Output the [X, Y] coordinate of the center of the cell containing the given text.  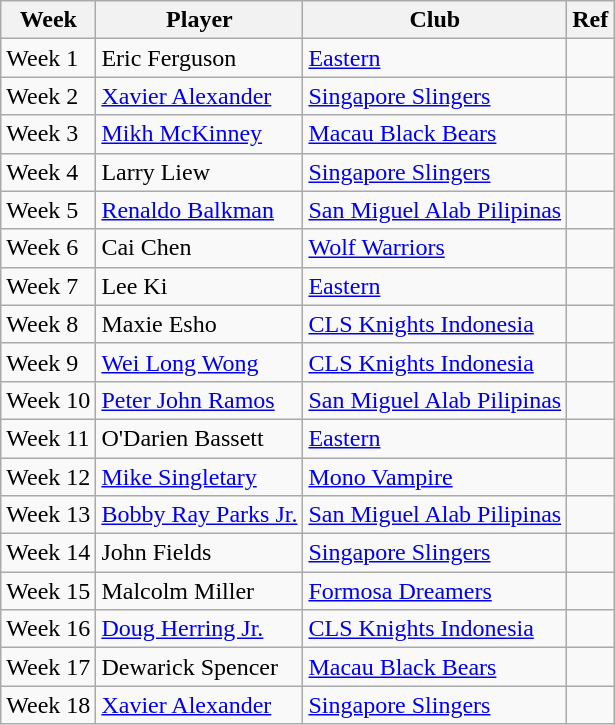
Week [48, 20]
Wei Long Wong [200, 362]
Week 11 [48, 438]
Renaldo Balkman [200, 210]
Week 2 [48, 96]
Week 4 [48, 172]
Week 9 [48, 362]
Bobby Ray Parks Jr. [200, 515]
Week 12 [48, 477]
Player [200, 20]
Wolf Warriors [435, 248]
Week 6 [48, 248]
Week 16 [48, 629]
Mono Vampire [435, 477]
Mikh McKinney [200, 134]
Dewarick Spencer [200, 667]
Eric Ferguson [200, 58]
Week 5 [48, 210]
Doug Herring Jr. [200, 629]
Formosa Dreamers [435, 591]
Week 7 [48, 286]
Week 15 [48, 591]
Larry Liew [200, 172]
Week 3 [48, 134]
Cai Chen [200, 248]
Week 17 [48, 667]
Week 10 [48, 400]
O'Darien Bassett [200, 438]
Week 18 [48, 705]
Ref [590, 20]
Week 13 [48, 515]
Maxie Esho [200, 324]
John Fields [200, 553]
Week 1 [48, 58]
Week 8 [48, 324]
Peter John Ramos [200, 400]
Club [435, 20]
Lee Ki [200, 286]
Malcolm Miller [200, 591]
Mike Singletary [200, 477]
Week 14 [48, 553]
